From the cell containing the given text, extract its center point as [X, Y] coordinate. 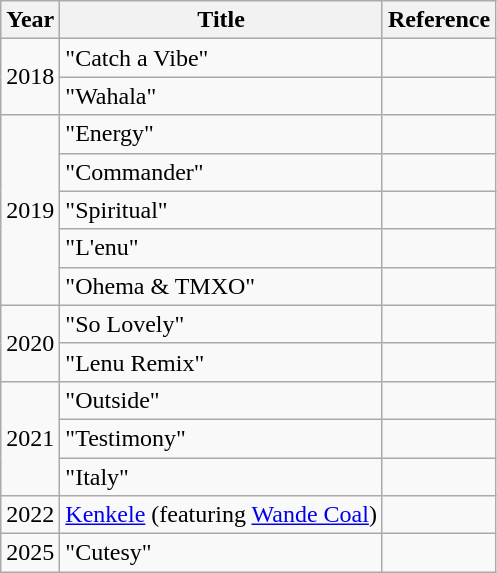
"Spiritual" [222, 210]
"Ohema & TMXO" [222, 286]
"Outside" [222, 400]
Year [30, 20]
"Italy" [222, 477]
Kenkele (featuring Wande Coal) [222, 515]
"Energy" [222, 134]
"Testimony" [222, 438]
2021 [30, 438]
"Commander" [222, 172]
"So Lovely" [222, 324]
2019 [30, 210]
"Catch a Vibe" [222, 58]
2025 [30, 553]
"Wahala" [222, 96]
"Lenu Remix" [222, 362]
"L'enu" [222, 248]
"Cutesy" [222, 553]
Title [222, 20]
2020 [30, 343]
Reference [438, 20]
2022 [30, 515]
2018 [30, 77]
